Capture the cell that displays the provided text and extract its [x, y] central coordinate. 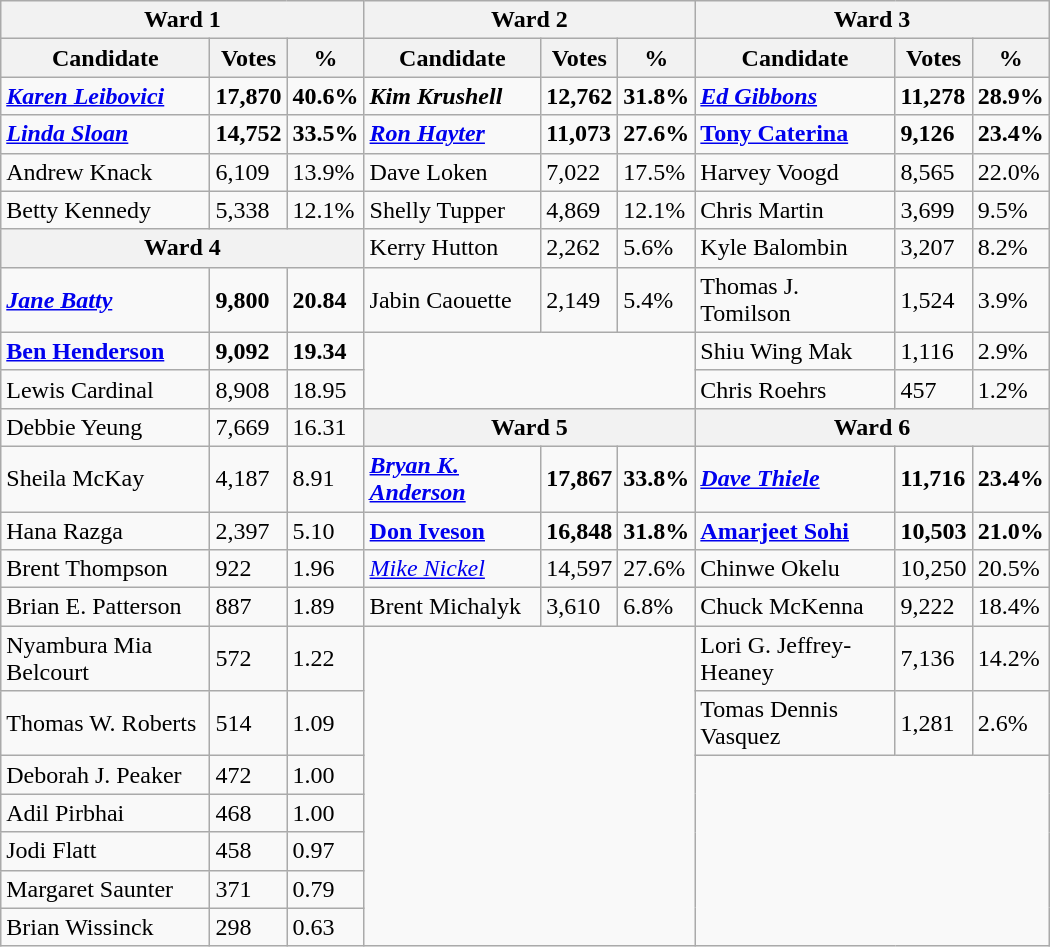
Mike Nickel [452, 569]
3,207 [934, 248]
5.10 [326, 531]
Bryan K. Anderson [452, 478]
Jane Batty [106, 300]
1.89 [326, 607]
9,092 [248, 351]
Andrew Knack [106, 172]
5,338 [248, 210]
2,262 [580, 248]
Brian E. Patterson [106, 607]
14.2% [1010, 658]
17,867 [580, 478]
Ward 6 [872, 427]
8.91 [326, 478]
1,116 [934, 351]
3.9% [1010, 300]
5.6% [656, 248]
11,278 [934, 96]
13.9% [326, 172]
Shelly Tupper [452, 210]
468 [248, 813]
Lewis Cardinal [106, 389]
Thomas J. Tomilson [795, 300]
Chinwe Okelu [795, 569]
0.79 [326, 889]
371 [248, 889]
Ron Hayter [452, 134]
Ward 1 [182, 20]
7,136 [934, 658]
4,187 [248, 478]
Chris Roehrs [795, 389]
Jodi Flatt [106, 851]
Tony Caterina [795, 134]
Ward 5 [530, 427]
Karen Leibovici [106, 96]
472 [248, 775]
14,752 [248, 134]
7,022 [580, 172]
Dave Loken [452, 172]
0.97 [326, 851]
Kyle Balombin [795, 248]
Linda Sloan [106, 134]
21.0% [1010, 531]
Ben Henderson [106, 351]
6.8% [656, 607]
Kim Krushell [452, 96]
3,699 [934, 210]
Brent Thompson [106, 569]
19.34 [326, 351]
7,669 [248, 427]
1.09 [326, 724]
Tomas Dennis Vasquez [795, 724]
572 [248, 658]
8,565 [934, 172]
11,073 [580, 134]
458 [248, 851]
Don Iveson [452, 531]
Chris Martin [795, 210]
8.2% [1010, 248]
22.0% [1010, 172]
Deborah J. Peaker [106, 775]
Shiu Wing Mak [795, 351]
4,869 [580, 210]
9,222 [934, 607]
Adil Pirbhai [106, 813]
Ward 4 [182, 248]
887 [248, 607]
28.9% [1010, 96]
40.6% [326, 96]
Dave Thiele [795, 478]
20.84 [326, 300]
Nyambura Mia Belcourt [106, 658]
457 [934, 389]
1,281 [934, 724]
9,126 [934, 134]
16.31 [326, 427]
12,762 [580, 96]
33.5% [326, 134]
514 [248, 724]
20.5% [1010, 569]
8,908 [248, 389]
298 [248, 927]
33.8% [656, 478]
14,597 [580, 569]
Ward 2 [530, 20]
1.96 [326, 569]
17.5% [656, 172]
1,524 [934, 300]
18.95 [326, 389]
6,109 [248, 172]
Thomas W. Roberts [106, 724]
Margaret Saunter [106, 889]
1.2% [1010, 389]
2.6% [1010, 724]
2.9% [1010, 351]
Amarjeet Sohi [795, 531]
10,503 [934, 531]
9,800 [248, 300]
18.4% [1010, 607]
2,397 [248, 531]
5.4% [656, 300]
2,149 [580, 300]
17,870 [248, 96]
10,250 [934, 569]
Ed Gibbons [795, 96]
9.5% [1010, 210]
Kerry Hutton [452, 248]
Hana Razga [106, 531]
Jabin Caouette [452, 300]
1.22 [326, 658]
Betty Kennedy [106, 210]
Sheila McKay [106, 478]
11,716 [934, 478]
0.63 [326, 927]
Debbie Yeung [106, 427]
3,610 [580, 607]
Brent Michalyk [452, 607]
Chuck McKenna [795, 607]
Brian Wissinck [106, 927]
Ward 3 [872, 20]
Harvey Voogd [795, 172]
16,848 [580, 531]
922 [248, 569]
Lori G. Jeffrey-Heaney [795, 658]
